Find where the given text appears and provide that cell's center as (x, y) coordinate. 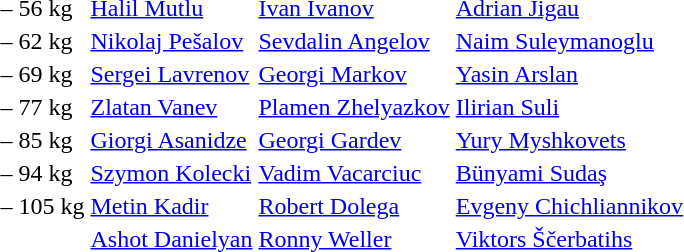
Georgi Markov (354, 74)
Evgeny Chichliannikov (569, 206)
Yasin Arslan (569, 74)
Ilirian Suli (569, 107)
Bünyami Sudaş (569, 173)
Nikolaj Pešalov (172, 41)
Yury Myshkovets (569, 140)
Giorgi Asanidze (172, 140)
Szymon Kolecki (172, 173)
Georgi Gardev (354, 140)
Sevdalin Angelov (354, 41)
Robert Dolega (354, 206)
Naim Suleymanoglu (569, 41)
Metin Kadir (172, 206)
Zlatan Vanev (172, 107)
Sergei Lavrenov (172, 74)
Vadim Vacarciuc (354, 173)
Plamen Zhelyazkov (354, 107)
